Search for the cell housing the specified text and yield its (x, y) center coordinate. 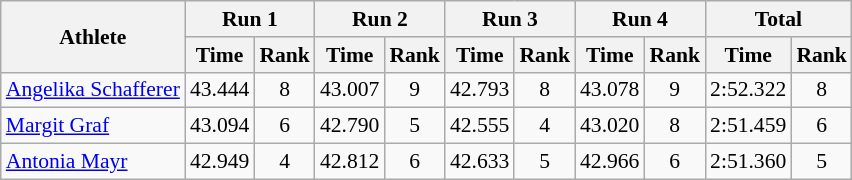
2:51.360 (748, 162)
2:51.459 (748, 126)
Margit Graf (93, 126)
43.444 (220, 90)
Run 2 (380, 19)
Run 4 (640, 19)
43.020 (610, 126)
42.555 (480, 126)
42.793 (480, 90)
42.966 (610, 162)
Total (778, 19)
Run 3 (510, 19)
Antonia Mayr (93, 162)
Athlete (93, 36)
43.094 (220, 126)
43.007 (350, 90)
42.812 (350, 162)
42.790 (350, 126)
42.949 (220, 162)
42.633 (480, 162)
Angelika Schafferer (93, 90)
43.078 (610, 90)
2:52.322 (748, 90)
Run 1 (250, 19)
